Extract the (x, y) coordinate from the center of the cell holding the provided text.  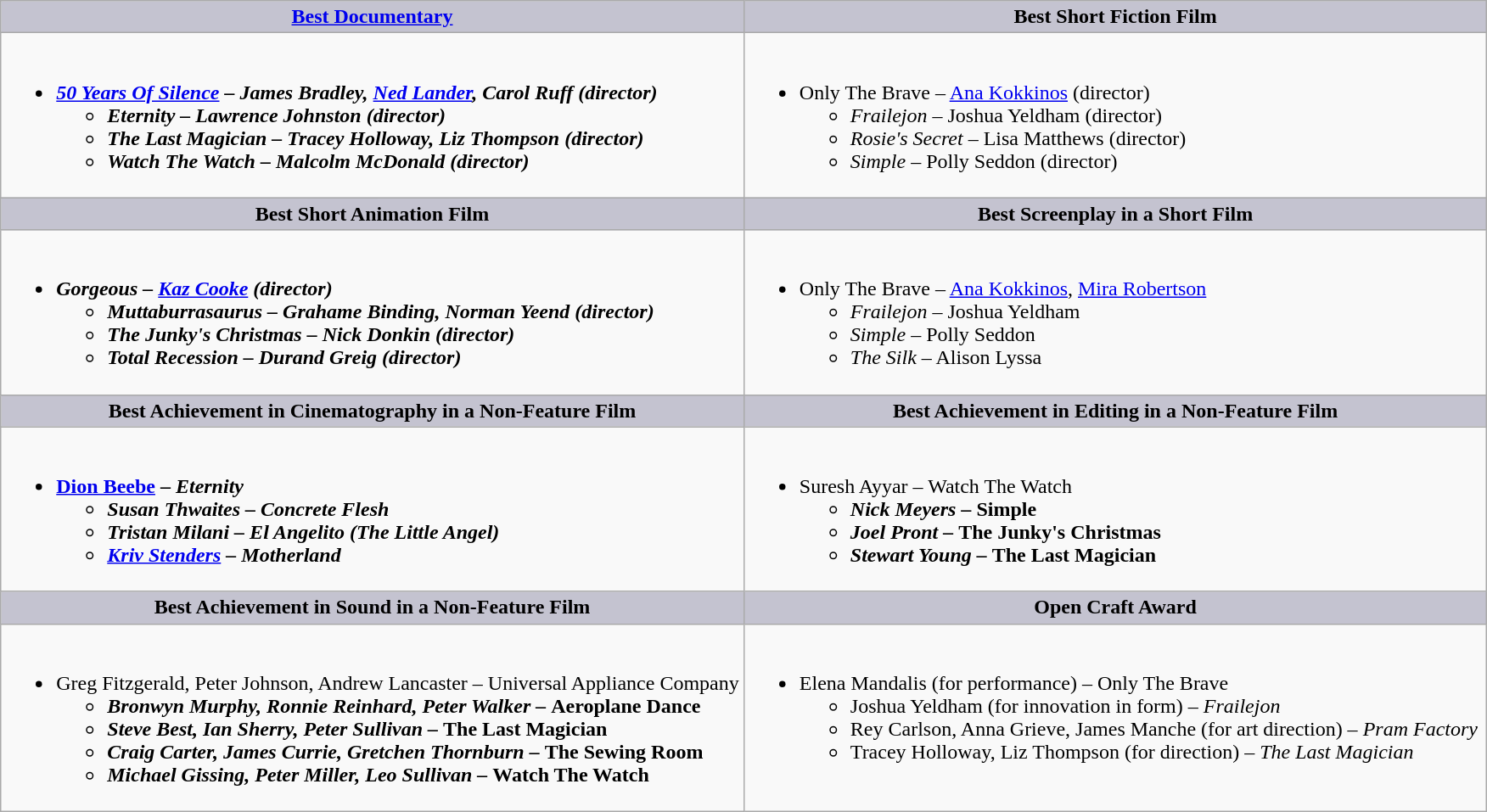
Best Achievement in Editing in a Non-Feature Film (1115, 411)
Best Short Animation Film (373, 214)
Only The Brave – Ana Kokkinos, Mira RobertsonFrailejon – Joshua YeldhamSimple – Polly SeddonThe Silk – Alison Lyssa (1115, 312)
Dion Beebe – EternitySusan Thwaites – Concrete FleshTristan Milani – El Angelito (The Little Angel)Kriv Stenders – Motherland (373, 509)
Suresh Ayyar – Watch The Watch Nick Meyers – SimpleJoel Pront – The Junky's ChristmasStewart Young – The Last Magician (1115, 509)
Best Achievement in Sound in a Non-Feature Film (373, 608)
Best Screenplay in a Short Film (1115, 214)
Open Craft Award (1115, 608)
Best Documentary (373, 17)
Best Short Fiction Film (1115, 17)
Best Achievement in Cinematography in a Non-Feature Film (373, 411)
